For the text-containing cell, return its midpoint in [x, y] coordinate format. 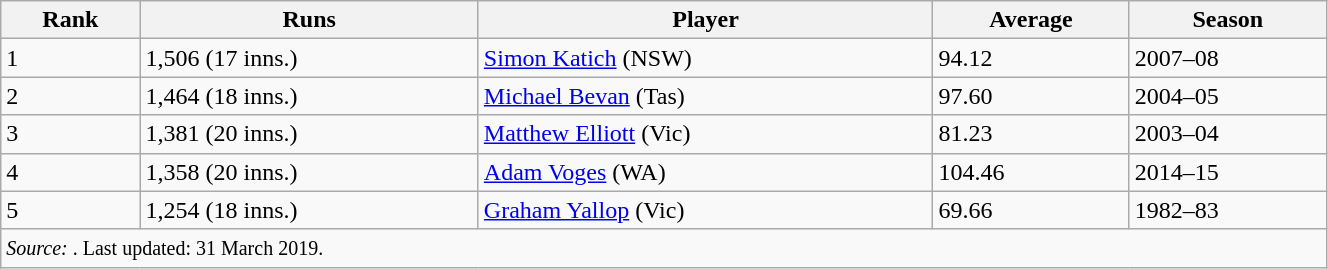
Season [1228, 20]
4 [70, 172]
Matthew Elliott (Vic) [706, 134]
5 [70, 210]
1,381 (20 inns.) [309, 134]
104.46 [1031, 172]
Average [1031, 20]
2003–04 [1228, 134]
Simon Katich (NSW) [706, 58]
2004–05 [1228, 96]
2 [70, 96]
Rank [70, 20]
Michael Bevan (Tas) [706, 96]
3 [70, 134]
97.60 [1031, 96]
1,506 (17 inns.) [309, 58]
1,254 (18 inns.) [309, 210]
2014–15 [1228, 172]
Runs [309, 20]
2007–08 [1228, 58]
1 [70, 58]
69.66 [1031, 210]
Adam Voges (WA) [706, 172]
81.23 [1031, 134]
1,464 (18 inns.) [309, 96]
1,358 (20 inns.) [309, 172]
Source: . Last updated: 31 March 2019. [664, 248]
1982–83 [1228, 210]
Graham Yallop (Vic) [706, 210]
Player [706, 20]
94.12 [1031, 58]
